Identify which cell holds the provided text, then report its (x, y) central coordinate. 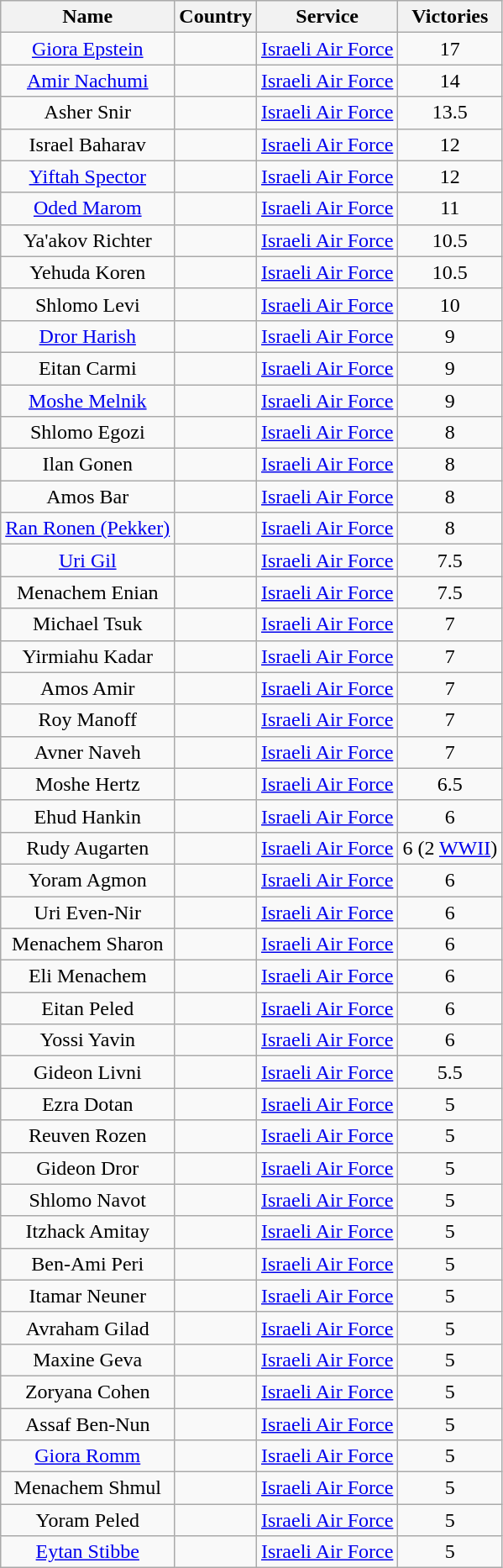
Oded Marom (87, 208)
Yossi Yavin (87, 1040)
Yiftah Spector (87, 176)
Service (327, 17)
Ben-Ami Peri (87, 1264)
Dror Harish (87, 336)
Eytan Stibbe (87, 1552)
Roy Manoff (87, 720)
Asher Snir (87, 113)
Yirmiahu Kadar (87, 656)
Avner Naveh (87, 752)
11 (450, 208)
Itzhack Amitay (87, 1232)
Avraham Gilad (87, 1328)
10 (450, 304)
Yoram Peled (87, 1520)
Ehud Hankin (87, 816)
Amos Amir (87, 688)
Reuven Rozen (87, 1136)
Uri Even-Nir (87, 912)
Amir Nachumi (87, 81)
14 (450, 81)
Menachem Enian (87, 592)
Yoram Agmon (87, 880)
Moshe Hertz (87, 784)
Rudy Augarten (87, 848)
5.5 (450, 1072)
6 (2 WWII) (450, 848)
Gideon Livni (87, 1072)
Moshe Melnik (87, 401)
Assaf Ben-Nun (87, 1424)
Ran Ronen (Pekker) (87, 529)
Eitan Peled (87, 1008)
Victories (450, 17)
Uri Gil (87, 560)
Itamar Neuner (87, 1296)
Eitan Carmi (87, 368)
Amos Bar (87, 497)
Country (216, 17)
Shlomo Navot (87, 1200)
13.5 (450, 113)
Menachem Shmul (87, 1488)
Ilan Gonen (87, 465)
Menachem Sharon (87, 944)
Giora Romm (87, 1456)
Name (87, 17)
6.5 (450, 784)
Michael Tsuk (87, 624)
Shlomo Egozi (87, 433)
Ya'akov Richter (87, 240)
Maxine Geva (87, 1360)
Gideon Dror (87, 1168)
Eli Menachem (87, 976)
Ezra Dotan (87, 1104)
17 (450, 49)
Zoryana Cohen (87, 1392)
Shlomo Levi (87, 304)
Giora Epstein (87, 49)
Israel Baharav (87, 145)
Yehuda Koren (87, 272)
